Return [x, y] of the center of cell containing provided text 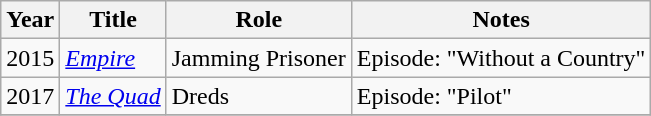
Notes [501, 20]
Year [30, 20]
The Quad [113, 96]
Title [113, 20]
Empire [113, 58]
2015 [30, 58]
Role [258, 20]
2017 [30, 96]
Dreds [258, 96]
Episode: "Without a Country" [501, 58]
Episode: "Pilot" [501, 96]
Jamming Prisoner [258, 58]
